Identify which cell holds the provided text, then report its (x, y) central coordinate. 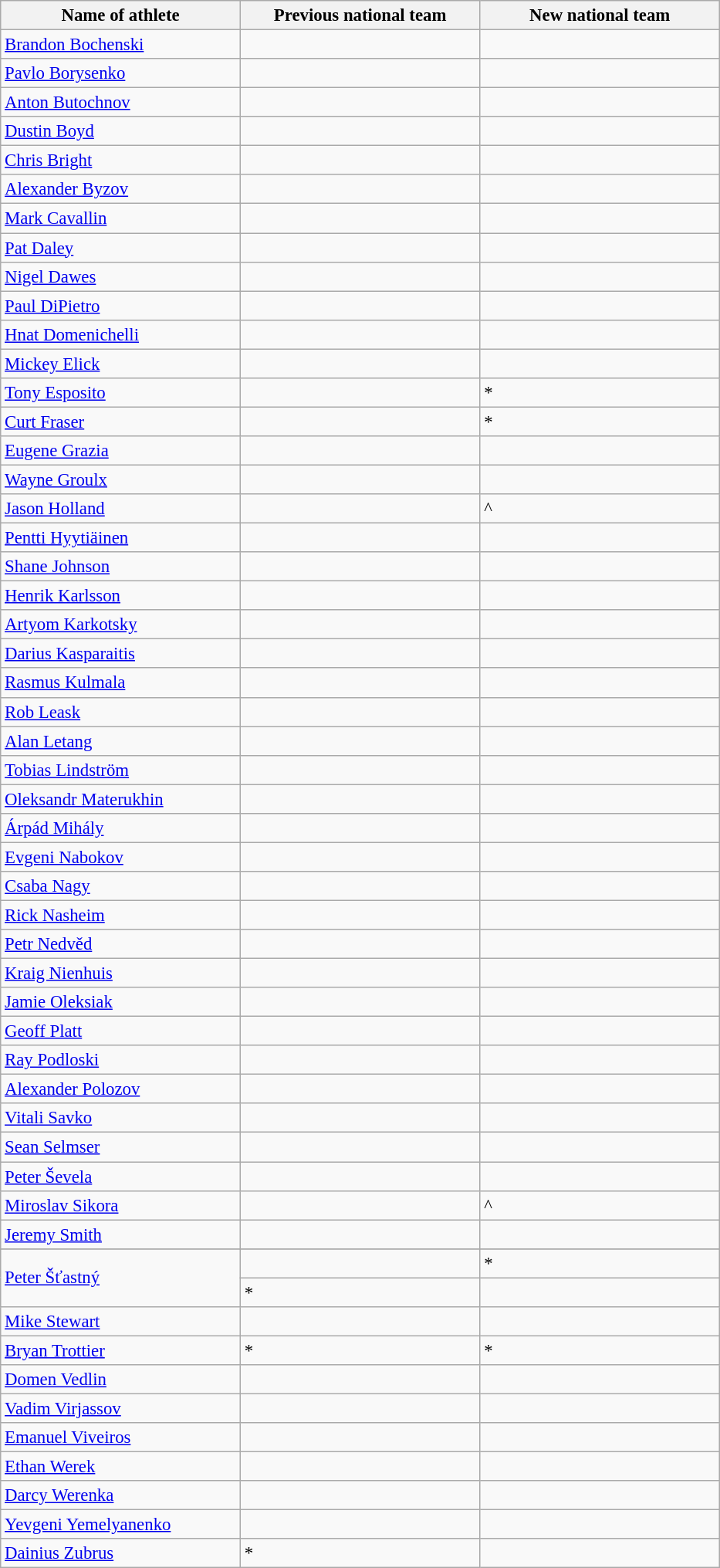
Brandon Bochenski (120, 45)
Vadim Virjassov (120, 1408)
Jamie Oleksiak (120, 1002)
Nigel Dawes (120, 276)
Rob Leask (120, 712)
Yevgeni Yemelyanenko (120, 1525)
Alan Letang (120, 741)
Pentti Hyytiäinen (120, 538)
Anton Butochnov (120, 103)
Darius Kasparaitis (120, 654)
Ethan Werek (120, 1467)
Ray Podloski (120, 1060)
Pat Daley (120, 248)
Paul DiPietro (120, 306)
Mark Cavallin (120, 218)
Emanuel Viveiros (120, 1438)
Peter Ševela (120, 1177)
Csaba Nagy (120, 886)
Jason Holland (120, 509)
Jeremy Smith (120, 1234)
Curt Fraser (120, 422)
Previous national team (360, 15)
Kraig Nienhuis (120, 974)
Árpád Mihály (120, 828)
Geoff Platt (120, 1031)
Wayne Groulx (120, 479)
Artyom Karkotsky (120, 625)
Rasmus Kulmala (120, 683)
Miroslav Sikora (120, 1205)
Peter Šťastný (120, 1277)
Eugene Grazia (120, 451)
Mickey Elick (120, 364)
Vitali Savko (120, 1119)
Dustin Boyd (120, 131)
Evgeni Nabokov (120, 857)
Domen Vedlin (120, 1380)
Dainius Zubrus (120, 1553)
Sean Selmser (120, 1147)
New national team (600, 15)
Hnat Domenichelli (120, 334)
Oleksandr Materukhin (120, 799)
Bryan Trottier (120, 1350)
Name of athlete (120, 15)
Alexander Polozov (120, 1089)
Pavlo Borysenko (120, 73)
Henrik Karlsson (120, 596)
Chris Bright (120, 161)
Tobias Lindström (120, 770)
Tony Esposito (120, 393)
Alexander Byzov (120, 189)
Mike Stewart (120, 1322)
Petr Nedvěd (120, 944)
Rick Nasheim (120, 915)
Darcy Werenka (120, 1495)
Shane Johnson (120, 567)
